Provide the (x, y) coordinate of the cell's center where the given text is located.  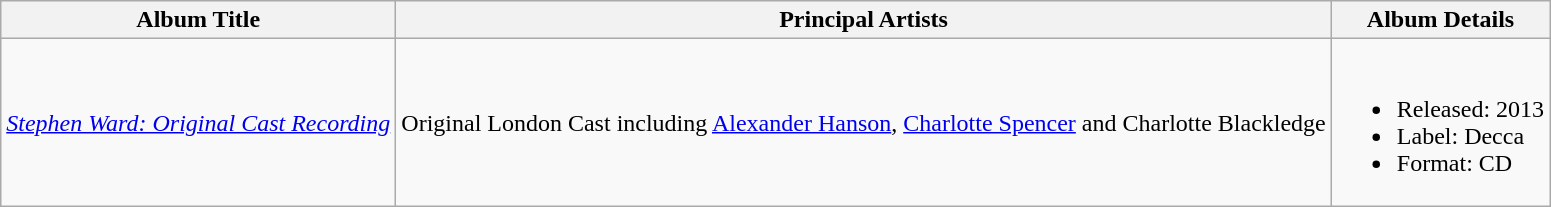
Stephen Ward: Original Cast Recording (198, 122)
Original London Cast including Alexander Hanson, Charlotte Spencer and Charlotte Blackledge (864, 122)
Released: 2013Label: DeccaFormat: CD (1440, 122)
Album Title (198, 20)
Album Details (1440, 20)
Principal Artists (864, 20)
